Return the [X, Y] coordinate for the center point of the cell that contains the specified text.  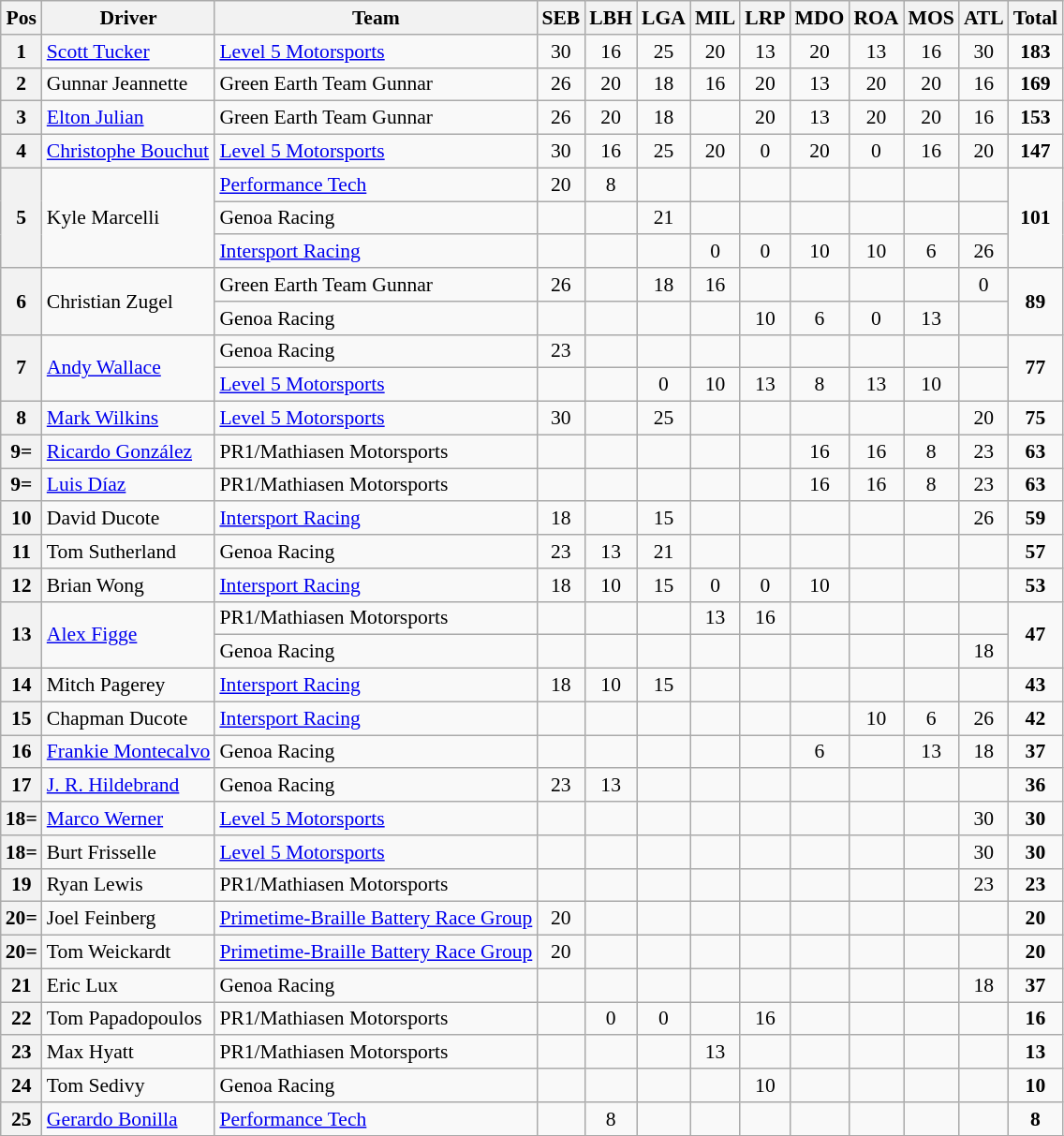
Chapman Ducote [129, 718]
12 [22, 585]
Mark Wilkins [129, 419]
Tom Weickardt [129, 952]
MIL [716, 18]
36 [1036, 786]
19 [22, 885]
David Ducote [129, 519]
ATL [983, 18]
Total [1036, 18]
5 [22, 217]
LRP [764, 18]
Elton Julian [129, 118]
Frankie Montecalvo [129, 752]
47 [1036, 635]
Christian Zugel [129, 302]
Tom Sedivy [129, 1085]
Pos [22, 18]
Eric Lux [129, 985]
Ryan Lewis [129, 885]
Kyle Marcelli [129, 217]
14 [22, 686]
11 [22, 552]
75 [1036, 419]
2 [22, 84]
3 [22, 118]
53 [1036, 585]
43 [1036, 686]
LGA [663, 18]
57 [1036, 552]
J. R. Hildebrand [129, 786]
Driver [129, 18]
Tom Sutherland [129, 552]
ROA [876, 18]
59 [1036, 519]
Marco Werner [129, 819]
Tom Papadopoulos [129, 1019]
77 [1036, 367]
Scott Tucker [129, 52]
Brian Wong [129, 585]
MDO [820, 18]
1 [22, 52]
LBH [611, 18]
17 [22, 786]
7 [22, 367]
Christophe Bouchut [129, 152]
Gerardo Bonilla [129, 1119]
Luis Díaz [129, 485]
Ricardo González [129, 451]
89 [1036, 302]
153 [1036, 118]
Gunnar Jeannette [129, 84]
Joel Feinberg [129, 919]
SEB [560, 18]
Mitch Pagerey [129, 686]
4 [22, 152]
MOS [931, 18]
24 [22, 1085]
Andy Wallace [129, 367]
169 [1036, 84]
Burt Frisselle [129, 852]
101 [1036, 217]
22 [22, 1019]
Team [376, 18]
42 [1036, 718]
Max Hyatt [129, 1053]
183 [1036, 52]
147 [1036, 152]
Alex Figge [129, 635]
